Capture the cell that displays the provided text and extract its (X, Y) central coordinate. 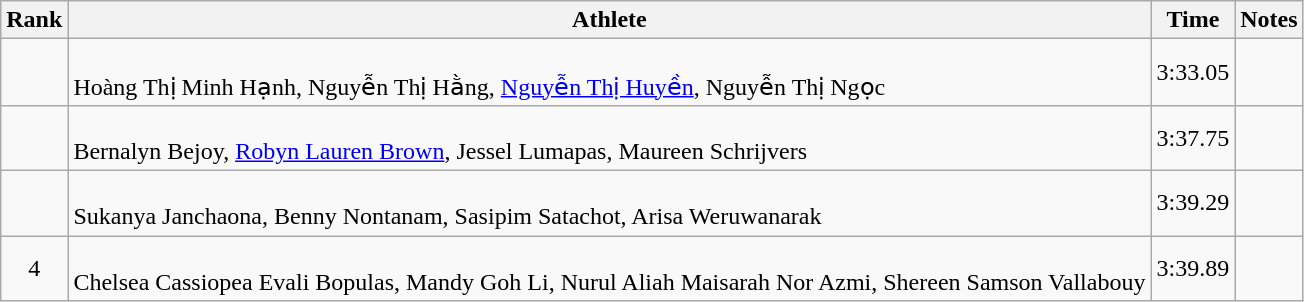
Time (1193, 20)
3:33.05 (1193, 72)
Chelsea Cassiopea Evali Bopulas, Mandy Goh Li, Nurul Aliah Maisarah Nor Azmi, Shereen Samson Vallabouy (610, 268)
Sukanya Janchaona, Benny Nontanam, Sasipim Satachot, Arisa Weruwanarak (610, 202)
Notes (1269, 20)
Athlete (610, 20)
Rank (34, 20)
Hoàng Thị Minh Hạnh, Nguyễn Thị Hằng, Nguyễn Thị Huyền, Nguyễn Thị Ngọc (610, 72)
3:37.75 (1193, 138)
3:39.29 (1193, 202)
Bernalyn Bejoy, Robyn Lauren Brown, Jessel Lumapas, Maureen Schrijvers (610, 138)
4 (34, 268)
3:39.89 (1193, 268)
